Detect which cell encompasses the target text, then output its (X, Y) center coordinate. 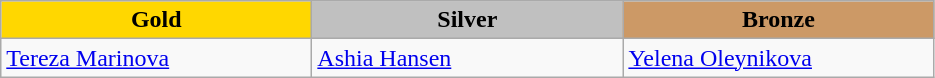
Ashia Hansen (468, 58)
Gold (156, 20)
Tereza Marinova (156, 58)
Yelena Oleynikova (778, 58)
Bronze (778, 20)
Silver (468, 20)
